Detect which cell encompasses the target text, then output its (x, y) center coordinate. 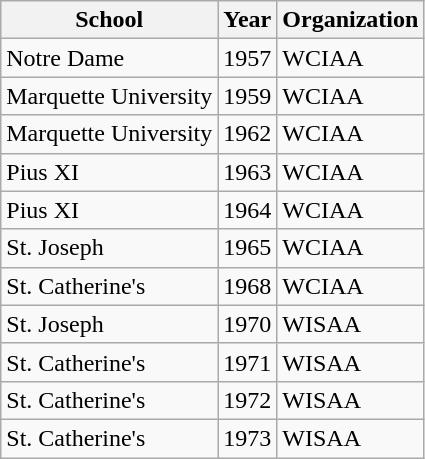
1963 (248, 172)
1959 (248, 96)
Organization (350, 20)
1968 (248, 286)
1970 (248, 324)
School (110, 20)
Year (248, 20)
1971 (248, 362)
1965 (248, 248)
1957 (248, 58)
1962 (248, 134)
1973 (248, 438)
1964 (248, 210)
Notre Dame (110, 58)
1972 (248, 400)
